Return the [x, y] coordinate for the center point of the cell that contains the specified text.  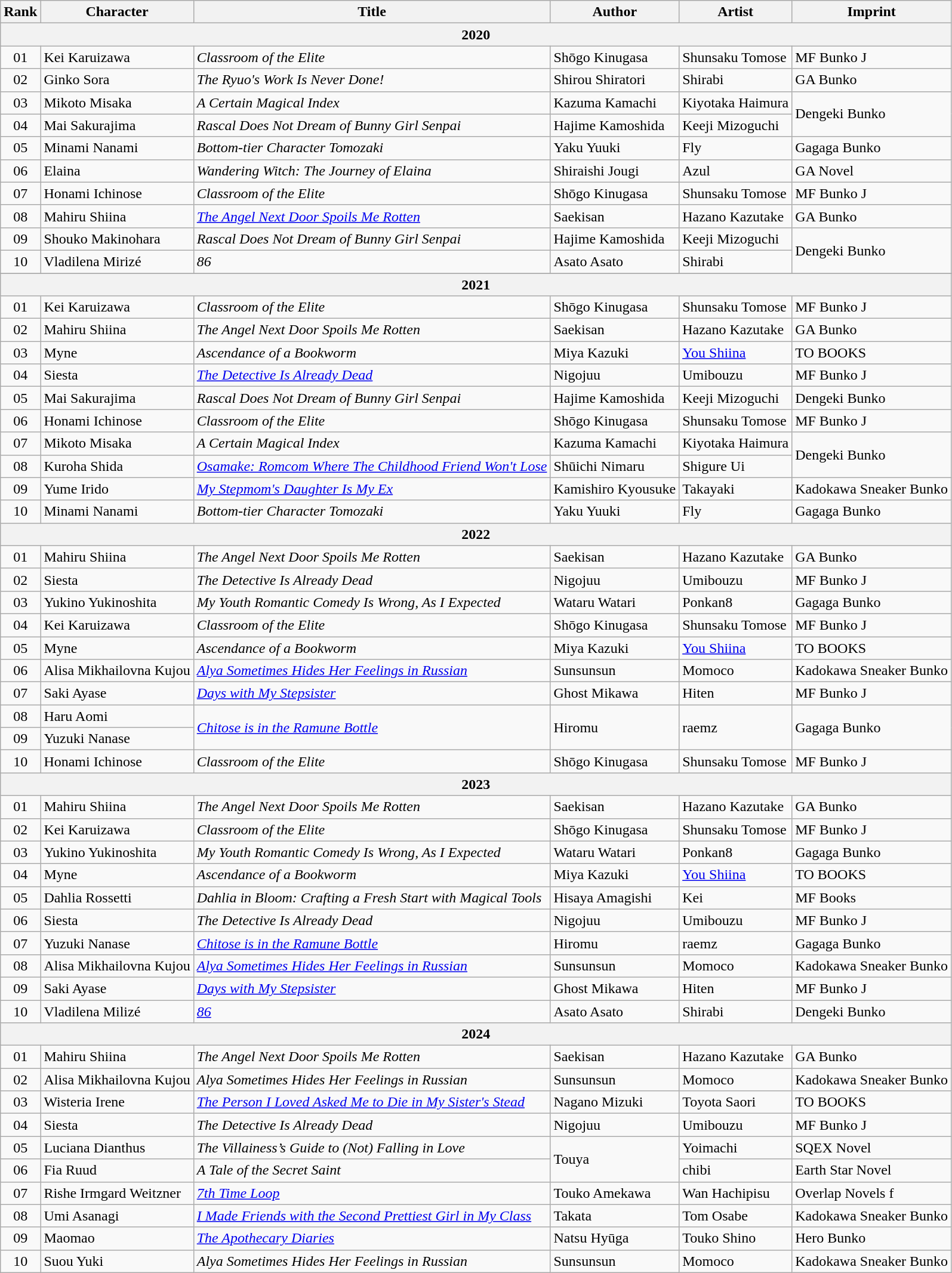
Toyota Saori [735, 1102]
chibi [735, 1170]
Dahlia Rossetti [117, 898]
Earth Star Novel [871, 1170]
Takata [615, 1216]
Elaina [117, 171]
Azul [735, 171]
Yume Irido [117, 489]
Luciana Dianthus [117, 1148]
The Ryuo's Work Is Never Done! [372, 80]
Fia Ruud [117, 1170]
Dahlia in Bloom: Crafting a Fresh Start with Magical Tools [372, 898]
Osamake: Romcom Where The Childhood Friend Won't Lose [372, 466]
2020 [476, 35]
I Made Friends with the Second Prettiest Girl in My Class [372, 1216]
Touya [615, 1159]
Yoimachi [735, 1148]
2022 [476, 534]
Shūichi Nimaru [615, 466]
Title [372, 12]
The Villainess’s Guide to (Not) Falling in Love [372, 1148]
Wisteria Irene [117, 1102]
A Tale of the Secret Saint [372, 1170]
Haru Aomi [117, 716]
Shigure Ui [735, 466]
Touko Shino [735, 1238]
Wandering Witch: The Journey of Elaina [372, 171]
The Person I Loved Asked Me to Die in My Sister's Stead [372, 1102]
2021 [476, 285]
Natsu Hyūga [615, 1238]
Character [117, 12]
Kamishiro Kyousuke [615, 489]
7th Time Loop [372, 1193]
Overlap Novels f [871, 1193]
Artist [735, 12]
GA Novel [871, 171]
2024 [476, 1034]
Kuroha Shida [117, 466]
The Apothecary Diaries [372, 1238]
Touko Amekawa [615, 1193]
Maomao [117, 1238]
Takayaki [735, 489]
Hero Bunko [871, 1238]
Vladilena Milizé [117, 1012]
MF Books [871, 898]
Shiraishi Jougi [615, 171]
Kei [735, 898]
Suou Yuki [117, 1261]
Nagano Mizuki [615, 1102]
Shirou Shiratori [615, 80]
2023 [476, 784]
Tom Osabe [735, 1216]
Shouko Makinohara [117, 239]
Ginko Sora [117, 80]
Umi Asanagi [117, 1216]
Imprint [871, 12]
Wan Hachipisu [735, 1193]
SQEX Novel [871, 1148]
Author [615, 12]
My Stepmom's Daughter Is My Ex [372, 489]
Vladilena Mirizé [117, 261]
Rishe Irmgard Weitzner [117, 1193]
Hisaya Amagishi [615, 898]
Rank [20, 12]
